Determine the (x, y) coordinate at the center of the cell enclosing the given text.  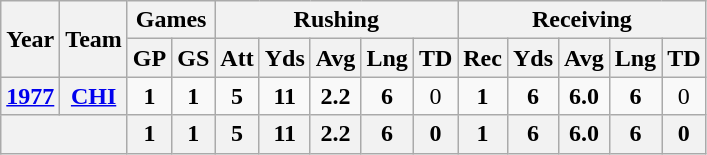
Year (30, 39)
Att (237, 58)
Team (94, 39)
1977 (30, 96)
Receiving (582, 20)
GS (194, 58)
Rushing (336, 20)
Rec (483, 58)
Games (170, 20)
GP (149, 58)
CHI (94, 96)
